Scan for the cell matching the given text and deliver its (x, y) coordinate at center. 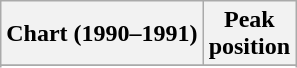
Peakposition (249, 34)
Chart (1990–1991) (102, 34)
